Provide the (x, y) coordinate of the cell's center where the given text is located.  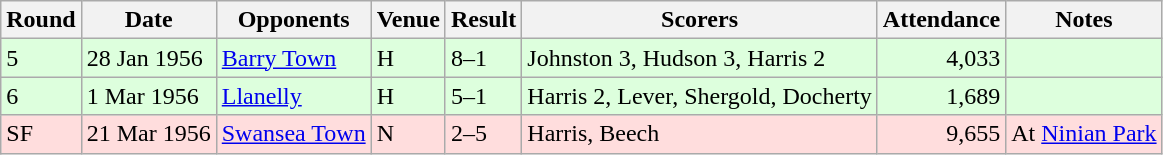
1,689 (941, 96)
9,655 (941, 134)
2–5 (483, 134)
SF (41, 134)
At Ninian Park (1084, 134)
8–1 (483, 58)
N (408, 134)
Round (41, 20)
Harris 2, Lever, Shergold, Docherty (700, 96)
6 (41, 96)
Harris, Beech (700, 134)
Opponents (294, 20)
Date (148, 20)
Llanelly (294, 96)
4,033 (941, 58)
28 Jan 1956 (148, 58)
5 (41, 58)
Swansea Town (294, 134)
Scorers (700, 20)
Venue (408, 20)
5–1 (483, 96)
1 Mar 1956 (148, 96)
Result (483, 20)
Attendance (941, 20)
21 Mar 1956 (148, 134)
Notes (1084, 20)
Barry Town (294, 58)
Johnston 3, Hudson 3, Harris 2 (700, 58)
